Locate the cell with the specified text and output its [x, y] center coordinate. 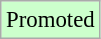
Promoted [50, 20]
